Provide the [X, Y] coordinate of the cell's center where the given text is located.  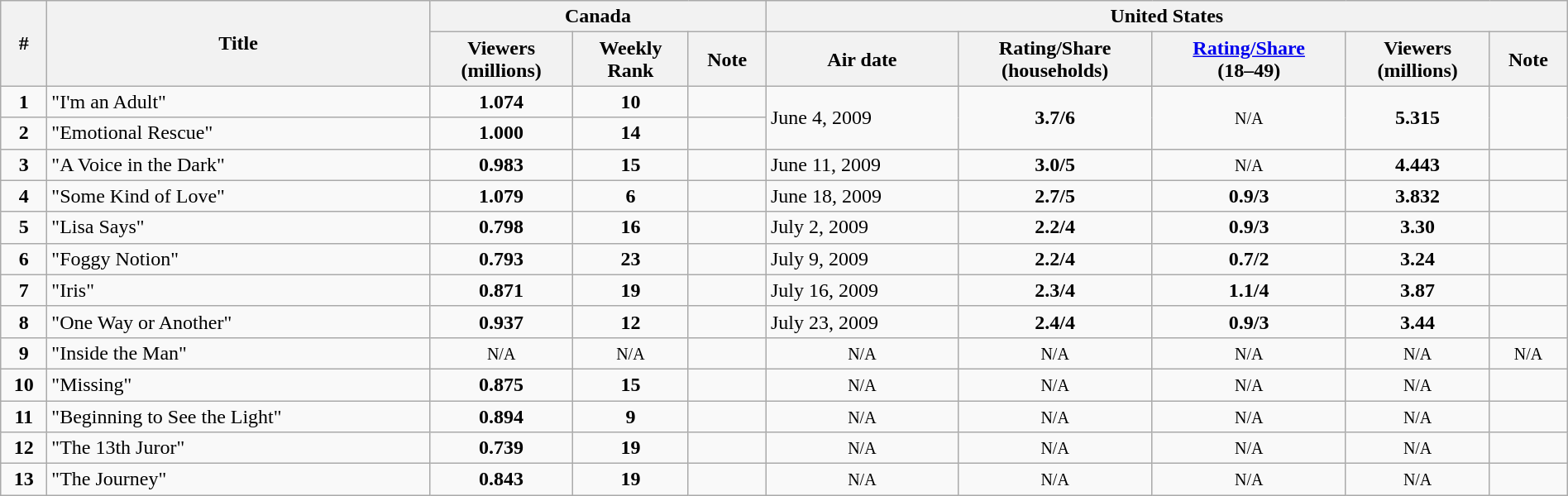
0.894 [501, 416]
"The 13th Juror" [238, 448]
June 4, 2009 [862, 117]
Canada [597, 17]
3.0/5 [1055, 165]
"The Journey" [238, 479]
4 [24, 196]
14 [630, 133]
"Missing" [238, 384]
5.315 [1417, 117]
"Emotional Rescue" [238, 133]
3.30 [1417, 227]
11 [24, 416]
"I'm an Adult" [238, 102]
3.44 [1417, 322]
7 [24, 290]
16 [630, 227]
"Lisa Says" [238, 227]
0.937 [501, 322]
3.87 [1417, 290]
Rating/Share(households) [1055, 60]
0.875 [501, 384]
1.074 [501, 102]
4.443 [1417, 165]
2.3/4 [1055, 290]
0.983 [501, 165]
July 23, 2009 [862, 322]
0.739 [501, 448]
13 [24, 479]
July 2, 2009 [862, 227]
"A Voice in the Dark" [238, 165]
Rating/Share(18–49) [1249, 60]
"One Way or Another" [238, 322]
"Inside the Man" [238, 353]
3.24 [1417, 259]
"Beginning to See the Light" [238, 416]
8 [24, 322]
0.793 [501, 259]
June 18, 2009 [862, 196]
0.7/2 [1249, 259]
1 [24, 102]
"Foggy Notion" [238, 259]
1.079 [501, 196]
0.871 [501, 290]
# [24, 43]
2 [24, 133]
1.1/4 [1249, 290]
"Some Kind of Love" [238, 196]
June 11, 2009 [862, 165]
United States [1166, 17]
23 [630, 259]
1.000 [501, 133]
3 [24, 165]
Title [238, 43]
Air date [862, 60]
WeeklyRank [630, 60]
5 [24, 227]
3.7/6 [1055, 117]
2.7/5 [1055, 196]
0.843 [501, 479]
"Iris" [238, 290]
3.832 [1417, 196]
0.798 [501, 227]
2.4/4 [1055, 322]
July 9, 2009 [862, 259]
July 16, 2009 [862, 290]
